Detect which cell encompasses the target text, then output its (X, Y) center coordinate. 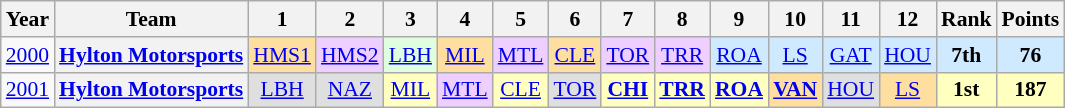
9 (739, 19)
Team (151, 19)
HMS2 (350, 55)
5 (521, 19)
10 (795, 19)
NAZ (350, 90)
1st (966, 90)
2001 (28, 90)
7 (628, 19)
8 (682, 19)
11 (850, 19)
HMS1 (282, 55)
GAT (850, 55)
VAN (795, 90)
6 (574, 19)
Rank (966, 19)
76 (1031, 55)
7th (966, 55)
4 (465, 19)
3 (410, 19)
2 (350, 19)
2000 (28, 55)
Year (28, 19)
12 (908, 19)
187 (1031, 90)
1 (282, 19)
CHI (628, 90)
Points (1031, 19)
